Capture the cell that displays the provided text and extract its [X, Y] central coordinate. 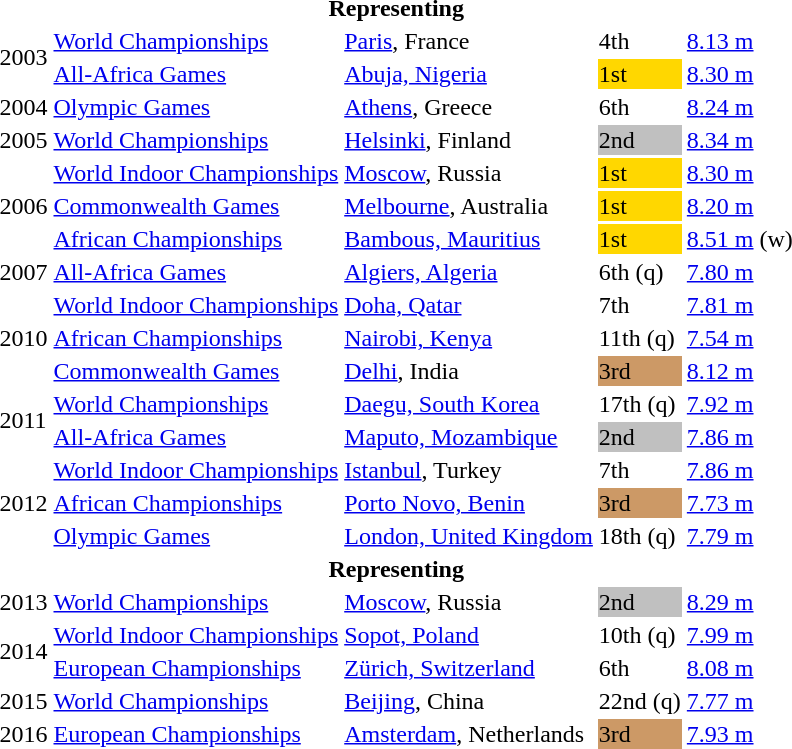
Delhi, India [469, 371]
Nairobi, Kenya [469, 338]
Maputo, Mozambique [469, 437]
22nd (q) [640, 701]
Daegu, South Korea [469, 404]
Bambous, Mauritius [469, 239]
Paris, France [469, 41]
Amsterdam, Netherlands [469, 734]
Istanbul, Turkey [469, 470]
Algiers, Algeria [469, 272]
London, United Kingdom [469, 536]
4th [640, 41]
Helsinki, Finland [469, 140]
Porto Novo, Benin [469, 503]
Melbourne, Australia [469, 206]
Zürich, Switzerland [469, 668]
Athens, Greece [469, 107]
11th (q) [640, 338]
Abuja, Nigeria [469, 74]
Beijing, China [469, 701]
18th (q) [640, 536]
17th (q) [640, 404]
Sopot, Poland [469, 635]
10th (q) [640, 635]
6th (q) [640, 272]
Doha, Qatar [469, 305]
